Return [X, Y] of the center of cell containing provided text 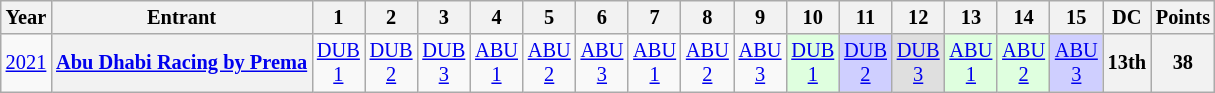
2 [392, 17]
9 [760, 17]
3 [444, 17]
7 [654, 17]
2021 [26, 63]
4 [496, 17]
Abu Dhabi Racing by Prema [182, 63]
DC [1127, 17]
5 [550, 17]
11 [866, 17]
13 [972, 17]
38 [1183, 63]
12 [918, 17]
14 [1024, 17]
Year [26, 17]
1 [338, 17]
15 [1076, 17]
13th [1127, 63]
Entrant [182, 17]
Points [1183, 17]
8 [708, 17]
10 [812, 17]
6 [602, 17]
